Capture the cell that displays the provided text and extract its [x, y] central coordinate. 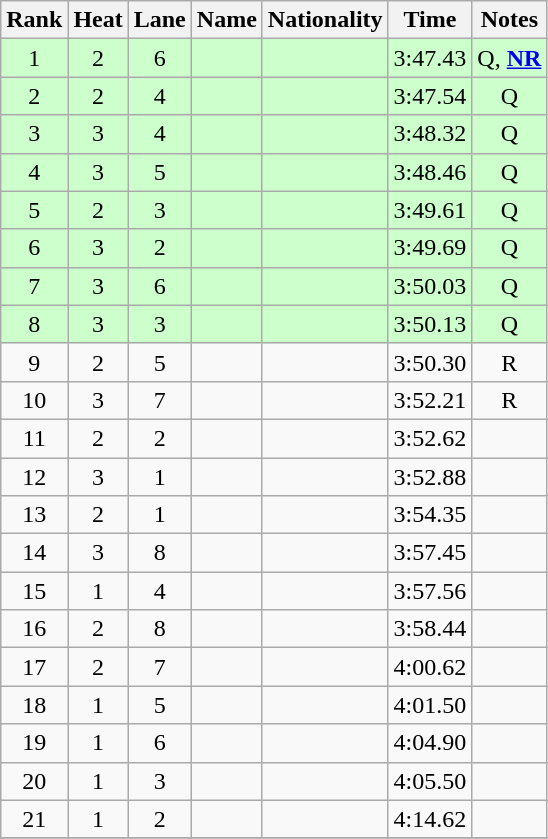
Notes [510, 20]
Rank [34, 20]
16 [34, 629]
11 [34, 438]
Lane [160, 20]
3:50.13 [430, 324]
3:48.32 [430, 134]
20 [34, 781]
12 [34, 477]
3:52.62 [430, 438]
4:04.90 [430, 743]
4:14.62 [430, 819]
3:50.30 [430, 362]
Name [226, 20]
4:05.50 [430, 781]
3:52.88 [430, 477]
3:57.56 [430, 591]
18 [34, 705]
3:57.45 [430, 553]
Time [430, 20]
19 [34, 743]
13 [34, 515]
10 [34, 400]
3:49.69 [430, 248]
3:50.03 [430, 286]
Q, NR [510, 58]
9 [34, 362]
21 [34, 819]
15 [34, 591]
3:58.44 [430, 629]
3:47.54 [430, 96]
4:00.62 [430, 667]
3:52.21 [430, 400]
Heat [98, 20]
Nationality [325, 20]
3:54.35 [430, 515]
14 [34, 553]
3:47.43 [430, 58]
17 [34, 667]
3:48.46 [430, 172]
4:01.50 [430, 705]
3:49.61 [430, 210]
